Extract the (x, y) coordinate from the center of the cell holding the provided text.  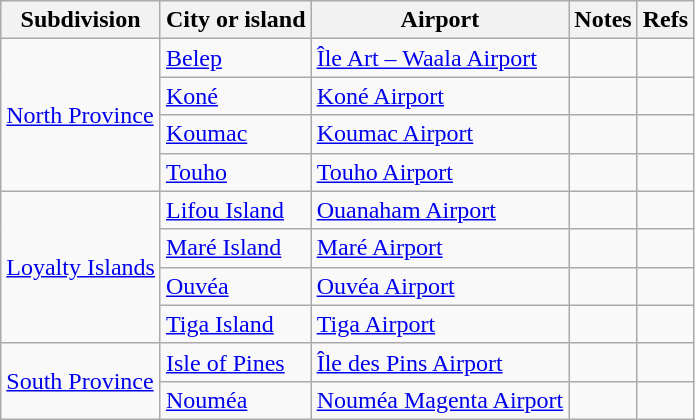
Lifou Island (236, 210)
Tiga Island (236, 324)
Île des Pins Airport (440, 362)
South Province (81, 381)
Touho (236, 172)
Ouvéa (236, 286)
Subdivision (81, 20)
Koné Airport (440, 96)
Koumac (236, 134)
Nouméa Magenta Airport (440, 400)
Loyalty Islands (81, 267)
Tiga Airport (440, 324)
Ouvéa Airport (440, 286)
Belep (236, 58)
Notes (603, 20)
Koumac Airport (440, 134)
Île Art – Waala Airport (440, 58)
Airport (440, 20)
Koné (236, 96)
North Province (81, 115)
Maré Island (236, 248)
Touho Airport (440, 172)
Isle of Pines (236, 362)
City or island (236, 20)
Ouanaham Airport (440, 210)
Refs (665, 20)
Nouméa (236, 400)
Maré Airport (440, 248)
